Search for the cell housing the specified text and yield its [X, Y] center coordinate. 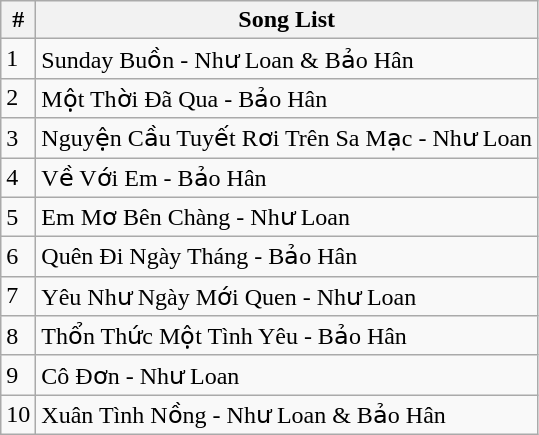
Thổn Thức Một Tình Yêu - Bảo Hân [287, 336]
Song List [287, 20]
Em Mơ Bên Chàng - Như Loan [287, 217]
Một Thời Đã Qua - Bảo Hân [287, 98]
Cô Đơn - Như Loan [287, 375]
Sunday Buồn - Như Loan & Bảo Hân [287, 59]
Về Với Em - Bảo Hân [287, 178]
Yêu Như Ngày Mới Quen - Như Loan [287, 296]
1 [18, 59]
3 [18, 138]
10 [18, 415]
6 [18, 257]
Quên Đi Ngày Tháng - Bảo Hân [287, 257]
4 [18, 178]
9 [18, 375]
5 [18, 217]
7 [18, 296]
8 [18, 336]
Xuân Tình Nồng - Như Loan & Bảo Hân [287, 415]
Nguyện Cầu Tuyết Rơi Trên Sa Mạc - Như Loan [287, 138]
2 [18, 98]
# [18, 20]
